Extract the [X, Y] coordinate from the center of the cell holding the provided text.  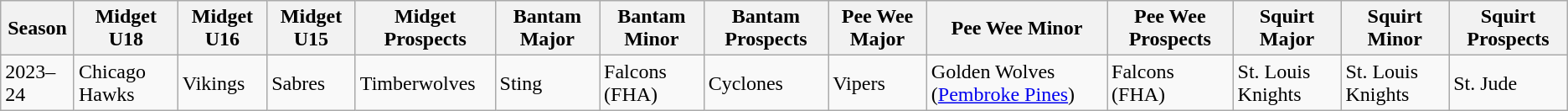
Bantam Minor [652, 29]
Squirt Major [1287, 29]
Vipers [878, 82]
Pee Wee Minor [1017, 29]
Midget U16 [222, 29]
Pee Wee Prospects [1170, 29]
Season [38, 29]
Squirt Prospects [1509, 29]
Bantam Prospects [766, 29]
Midget Prospects [426, 29]
Bantam Major [548, 29]
Sting [548, 82]
Midget U18 [126, 29]
Pee Wee Major [878, 29]
Cyclones [766, 82]
Timberwolves [426, 82]
Squirt Minor [1395, 29]
Midget U15 [312, 29]
2023–24 [38, 82]
Sabres [312, 82]
Vikings [222, 82]
St. Jude [1509, 82]
Chicago Hawks [126, 82]
Golden Wolves (Pembroke Pines) [1017, 82]
